Find where the given text appears and provide that cell's center as (X, Y) coordinate. 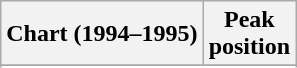
Peakposition (249, 34)
Chart (1994–1995) (102, 34)
